For the text-containing cell, return its midpoint in (x, y) coordinate format. 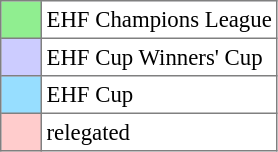
relegated (159, 132)
EHF Cup Winners' Cup (159, 57)
EHF Champions League (159, 20)
EHF Cup (159, 95)
